Provide the [x, y] coordinate of the cell's center where the given text is located.  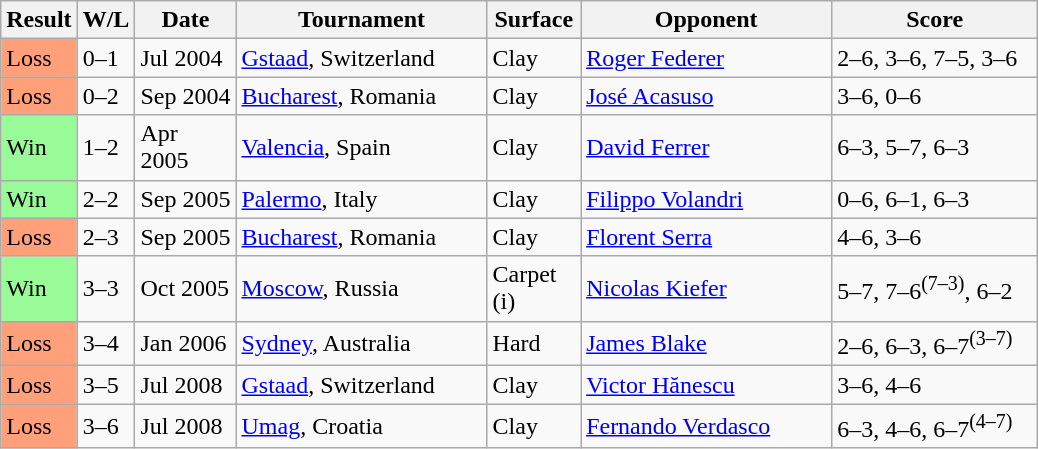
Opponent [706, 20]
Sydney, Australia [362, 344]
6–3, 4–6, 6–7(4–7) [935, 426]
Jan 2006 [186, 344]
Tournament [362, 20]
1–2 [106, 148]
6–3, 5–7, 6–3 [935, 148]
2–3 [106, 237]
Palermo, Italy [362, 199]
Florent Serra [706, 237]
Filippo Volandri [706, 199]
4–6, 3–6 [935, 237]
3–6, 0–6 [935, 96]
Carpet (i) [534, 288]
José Acasuso [706, 96]
Score [935, 20]
Result [39, 20]
Nicolas Kiefer [706, 288]
Sep 2004 [186, 96]
5–7, 7–6(7–3), 6–2 [935, 288]
Hard [534, 344]
3–6 [106, 426]
3–4 [106, 344]
2–2 [106, 199]
0–2 [106, 96]
Jul 2004 [186, 58]
Apr 2005 [186, 148]
Oct 2005 [186, 288]
3–6, 4–6 [935, 385]
0–1 [106, 58]
Surface [534, 20]
3–3 [106, 288]
Roger Federer [706, 58]
Fernando Verdasco [706, 426]
James Blake [706, 344]
0–6, 6–1, 6–3 [935, 199]
Victor Hănescu [706, 385]
Umag, Croatia [362, 426]
W/L [106, 20]
2–6, 3–6, 7–5, 3–6 [935, 58]
Date [186, 20]
David Ferrer [706, 148]
Valencia, Spain [362, 148]
Moscow, Russia [362, 288]
3–5 [106, 385]
2–6, 6–3, 6–7(3–7) [935, 344]
